Capture the cell that displays the provided text and extract its (x, y) central coordinate. 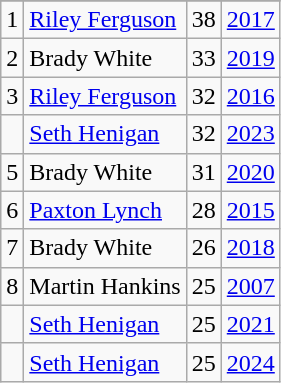
31 (204, 172)
5 (12, 172)
2024 (250, 362)
2021 (250, 324)
38 (204, 20)
Paxton Lynch (105, 210)
8 (12, 286)
6 (12, 210)
2007 (250, 286)
2020 (250, 172)
2019 (250, 58)
33 (204, 58)
2017 (250, 20)
28 (204, 210)
1 (12, 20)
2 (12, 58)
2015 (250, 210)
2018 (250, 248)
7 (12, 248)
3 (12, 96)
2016 (250, 96)
2023 (250, 134)
Martin Hankins (105, 286)
26 (204, 248)
